Return (x, y) of the center of cell containing provided text 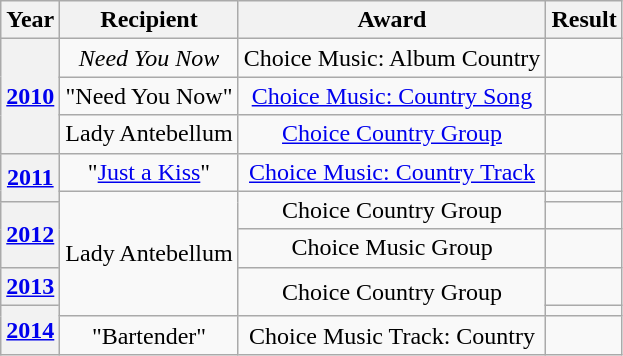
Choice Music: Country Song (392, 96)
Recipient (149, 20)
2012 (30, 234)
"Just a Kiss" (149, 172)
2014 (30, 330)
Award (392, 20)
Year (30, 20)
"Bartender" (149, 335)
Choice Music: Country Track (392, 172)
Result (584, 20)
Choice Music: Album Country (392, 58)
Need You Now (149, 58)
2011 (30, 178)
"Need You Now" (149, 96)
Choice Music Track: Country (392, 335)
2013 (30, 286)
2010 (30, 96)
Choice Music Group (392, 248)
